Provide the (X, Y) coordinate of the cell's center where the given text is located.  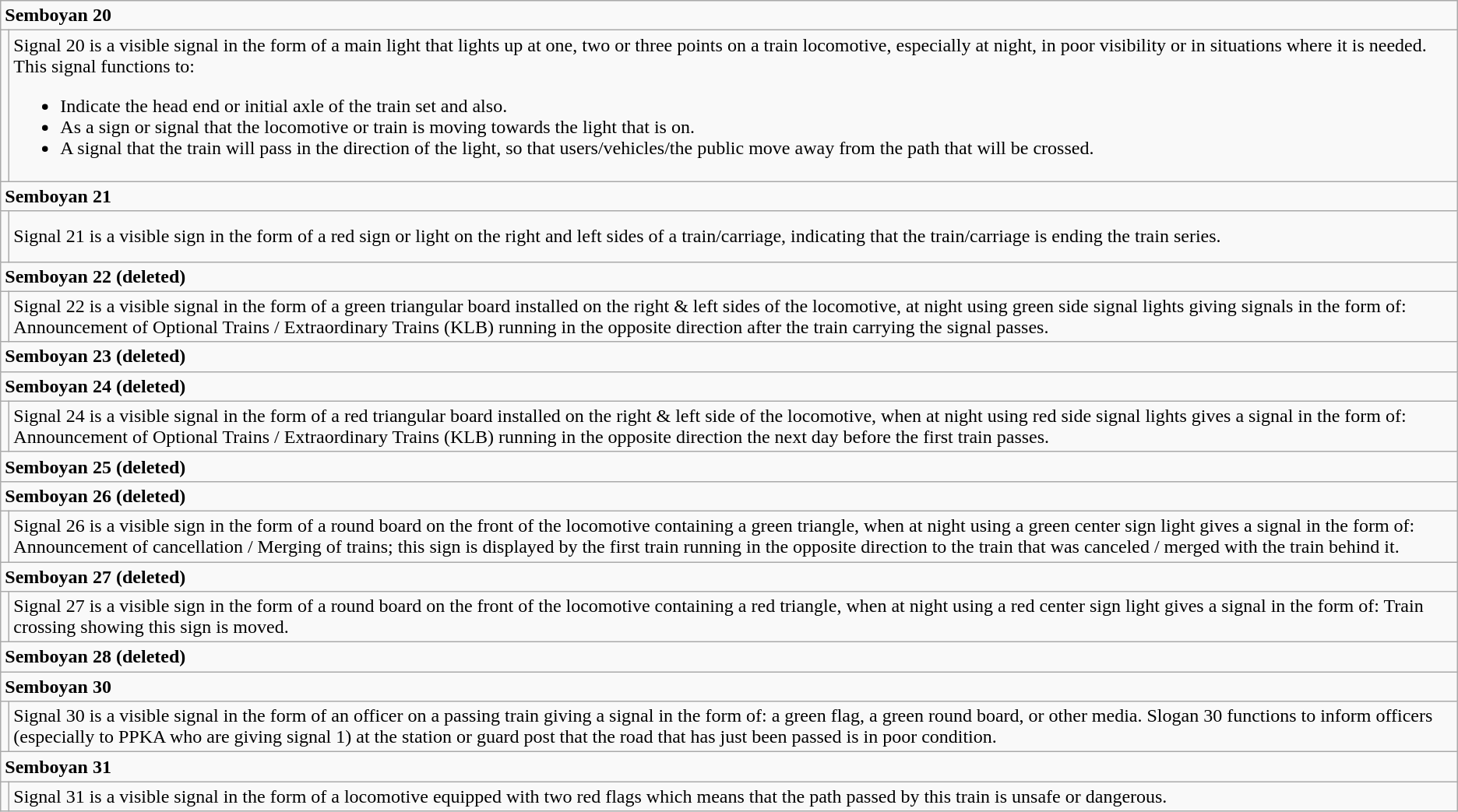
Semboyan 24 (deleted) (729, 386)
Semboyan 21 (729, 196)
Semboyan 22 (deleted) (729, 276)
Semboyan 31 (729, 767)
Semboyan 25 (deleted) (729, 466)
Semboyan 26 (deleted) (729, 496)
Semboyan 20 (729, 16)
Semboyan 28 (deleted) (729, 657)
Semboyan 27 (deleted) (729, 577)
Semboyan 23 (deleted) (729, 357)
Semboyan 30 (729, 687)
